Extract the [x, y] coordinate from the center of the cell holding the provided text.  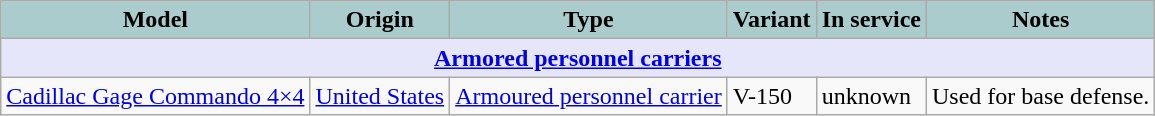
United States [380, 96]
Armoured personnel carrier [589, 96]
unknown [871, 96]
Notes [1041, 20]
Model [156, 20]
Variant [772, 20]
Cadillac Gage Commando 4×4 [156, 96]
Origin [380, 20]
V-150 [772, 96]
In service [871, 20]
Type [589, 20]
Armored personnel carriers [578, 58]
Used for base defense. [1041, 96]
